Search for the cell housing the specified text and yield its (x, y) center coordinate. 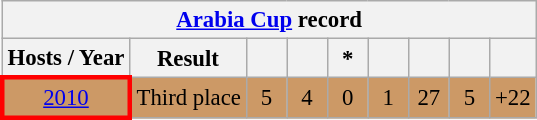
Result (188, 58)
2010 (66, 98)
27 (430, 98)
Third place (188, 98)
1 (388, 98)
4 (308, 98)
* (348, 58)
0 (348, 98)
+22 (513, 98)
Arabia Cup record (269, 20)
Hosts / Year (66, 58)
